For the text-containing cell, return its midpoint in (X, Y) coordinate format. 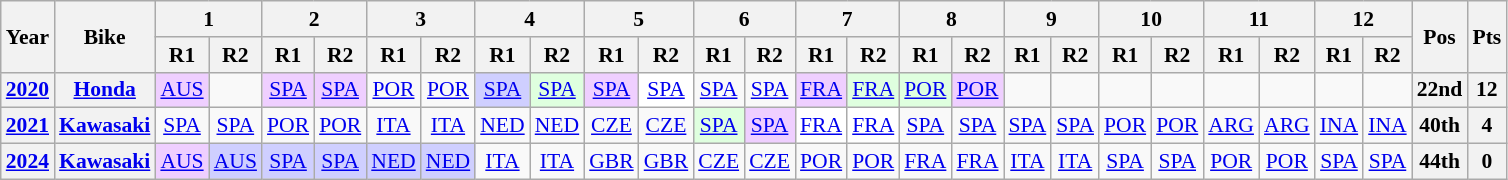
2021 (28, 126)
7 (847, 19)
1 (208, 19)
2024 (28, 162)
Pts (1486, 36)
2 (314, 19)
3 (420, 19)
44th (1440, 162)
6 (744, 19)
5 (638, 19)
Bike (104, 36)
40th (1440, 126)
Year (28, 36)
Pos (1440, 36)
Honda (104, 90)
10 (1151, 19)
9 (1052, 19)
2020 (28, 90)
11 (1258, 19)
22nd (1440, 90)
0 (1486, 162)
8 (951, 19)
